Detect which cell encompasses the target text, then output its (X, Y) center coordinate. 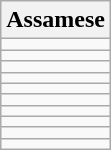
Assamese (56, 20)
